Locate the cell with the specified text and output its (x, y) center coordinate. 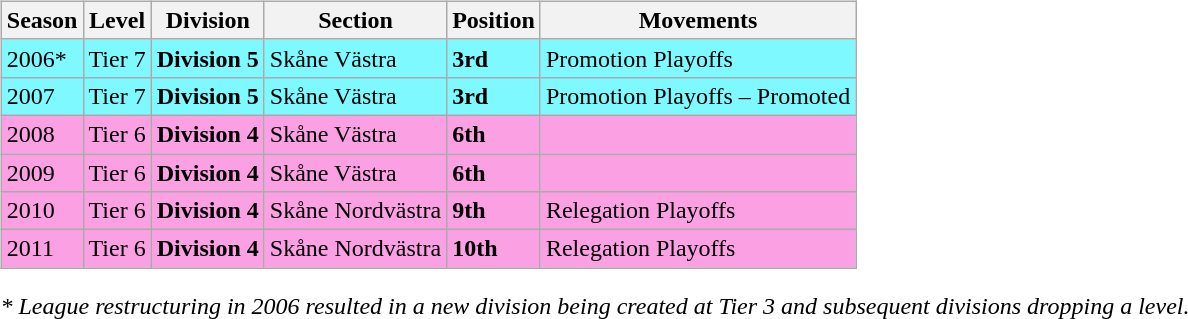
Section (355, 20)
Promotion Playoffs (698, 58)
2007 (42, 96)
2009 (42, 173)
9th (494, 211)
Season (42, 20)
10th (494, 249)
Promotion Playoffs – Promoted (698, 96)
Division (208, 20)
2006* (42, 58)
2008 (42, 134)
2010 (42, 211)
2011 (42, 249)
Level (117, 20)
Position (494, 20)
Movements (698, 20)
